For the text-containing cell, return its midpoint in [X, Y] coordinate format. 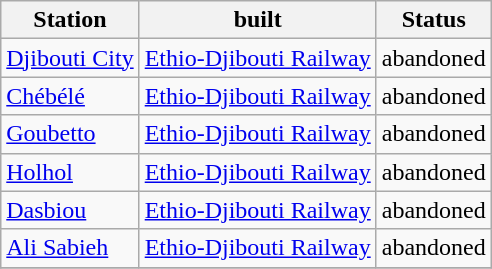
Chébélé [70, 96]
Holhol [70, 172]
Ali Sabieh [70, 248]
Goubetto [70, 134]
built [258, 20]
Dasbiou [70, 210]
Djibouti City [70, 58]
Status [434, 20]
Station [70, 20]
